Determine the (x, y) coordinate at the center of the cell enclosing the given text.  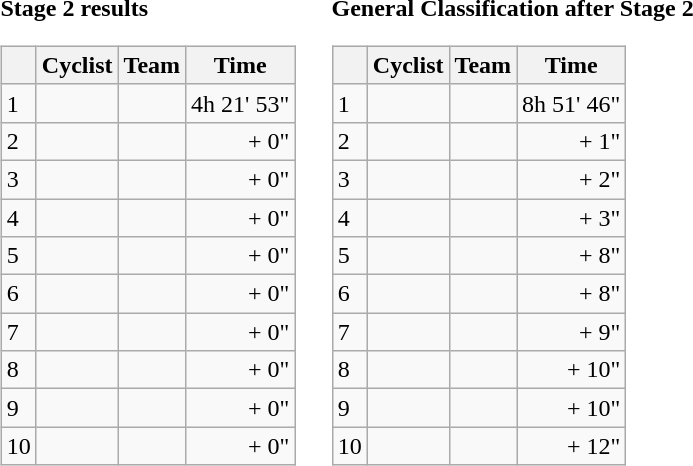
4h 21' 53" (240, 103)
+ 9" (572, 332)
+ 1" (572, 141)
+ 12" (572, 446)
+ 3" (572, 217)
8h 51' 46" (572, 103)
+ 2" (572, 179)
